Pinpoint the cell where the given text exists, returning its (X, Y) midpoint coordinate. 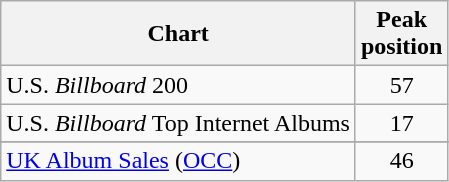
46 (401, 161)
17 (401, 123)
U.S. Billboard Top Internet Albums (178, 123)
U.S. Billboard 200 (178, 85)
Chart (178, 34)
57 (401, 85)
UK Album Sales (OCC) (178, 161)
Peakposition (401, 34)
